Detect which cell encompasses the target text, then output its [X, Y] center coordinate. 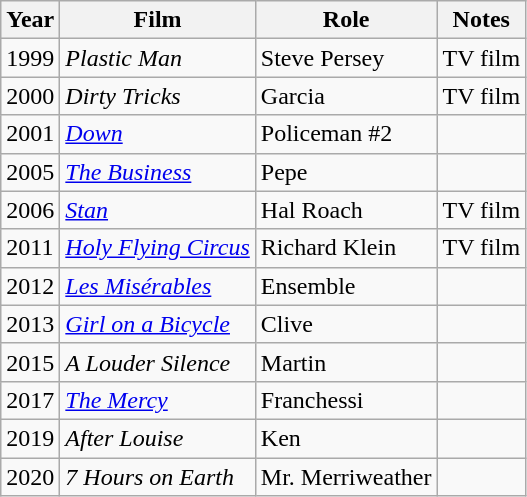
Dirty Tricks [158, 96]
Ensemble [346, 286]
Martin [346, 362]
The Mercy [158, 400]
Mr. Merriweather [346, 477]
Pepe [346, 172]
A Louder Silence [158, 362]
Film [158, 20]
2006 [30, 210]
2005 [30, 172]
Ken [346, 438]
Girl on a Bicycle [158, 324]
Policeman #2 [346, 134]
Richard Klein [346, 248]
2019 [30, 438]
2015 [30, 362]
After Louise [158, 438]
Les Misérables [158, 286]
Plastic Man [158, 58]
1999 [30, 58]
Down [158, 134]
Year [30, 20]
Hal Roach [346, 210]
2020 [30, 477]
Holy Flying Circus [158, 248]
2017 [30, 400]
2001 [30, 134]
Franchessi [346, 400]
2011 [30, 248]
Clive [346, 324]
Notes [482, 20]
7 Hours on Earth [158, 477]
Steve Persey [346, 58]
The Business [158, 172]
Stan [158, 210]
Role [346, 20]
2000 [30, 96]
2012 [30, 286]
Garcia [346, 96]
2013 [30, 324]
